Scan for the cell matching the given text and deliver its (x, y) coordinate at center. 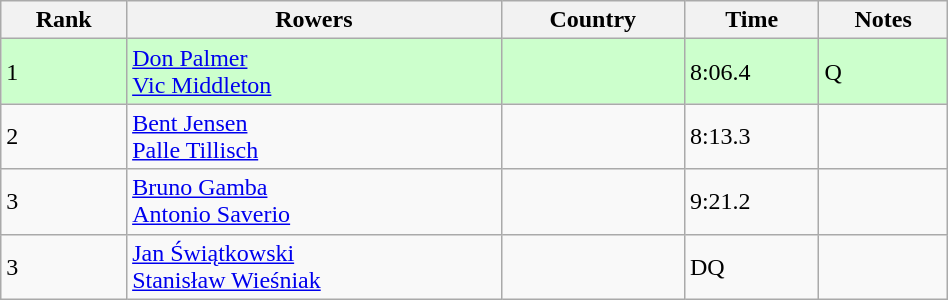
2 (64, 136)
Q (883, 72)
Jan ŚwiątkowskiStanisław Wieśniak (314, 266)
Time (752, 20)
Rowers (314, 20)
Don PalmerVic Middleton (314, 72)
1 (64, 72)
DQ (752, 266)
Bruno GambaAntonio Saverio (314, 202)
9:21.2 (752, 202)
Notes (883, 20)
8:06.4 (752, 72)
8:13.3 (752, 136)
Bent JensenPalle Tillisch (314, 136)
Rank (64, 20)
Country (592, 20)
